Capture the cell that displays the provided text and extract its [X, Y] central coordinate. 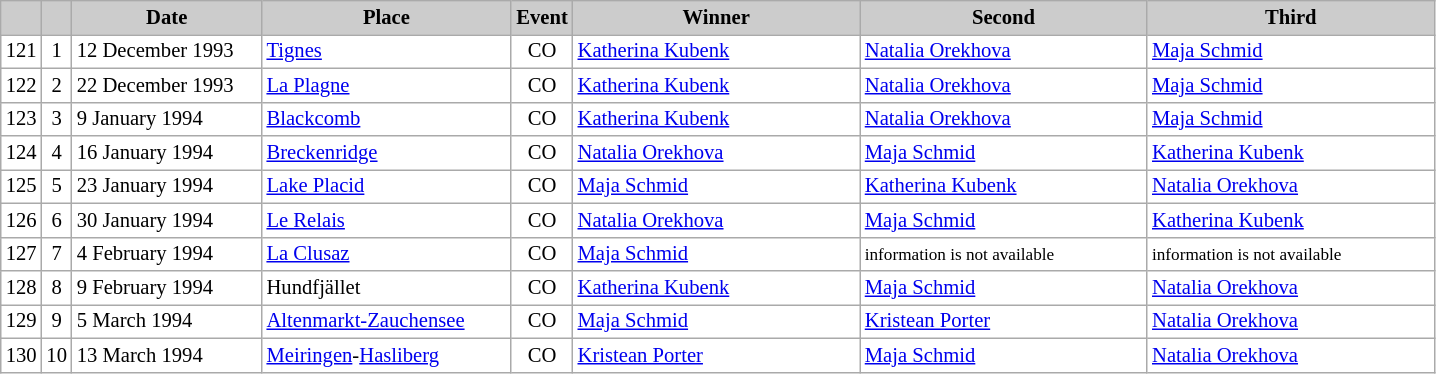
130 [22, 355]
Meiringen-Hasliberg [387, 355]
121 [22, 51]
7 [56, 254]
Le Relais [387, 220]
Third [1290, 17]
La Plagne [387, 85]
3 [56, 119]
12 December 1993 [167, 51]
Place [387, 17]
9 February 1994 [167, 287]
Blackcomb [387, 119]
127 [22, 254]
Event [542, 17]
Lake Placid [387, 186]
8 [56, 287]
122 [22, 85]
13 March 1994 [167, 355]
Date [167, 17]
5 March 1994 [167, 321]
126 [22, 220]
22 December 1993 [167, 85]
124 [22, 153]
Tignes [387, 51]
9 [56, 321]
23 January 1994 [167, 186]
9 January 1994 [167, 119]
10 [56, 355]
4 [56, 153]
6 [56, 220]
123 [22, 119]
30 January 1994 [167, 220]
5 [56, 186]
Breckenridge [387, 153]
129 [22, 321]
Hundfjället [387, 287]
16 January 1994 [167, 153]
Altenmarkt-Zauchensee [387, 321]
4 February 1994 [167, 254]
128 [22, 287]
Second [1004, 17]
Winner [716, 17]
125 [22, 186]
2 [56, 85]
La Clusaz [387, 254]
1 [56, 51]
